From the cell containing the given text, extract its center point as (x, y) coordinate. 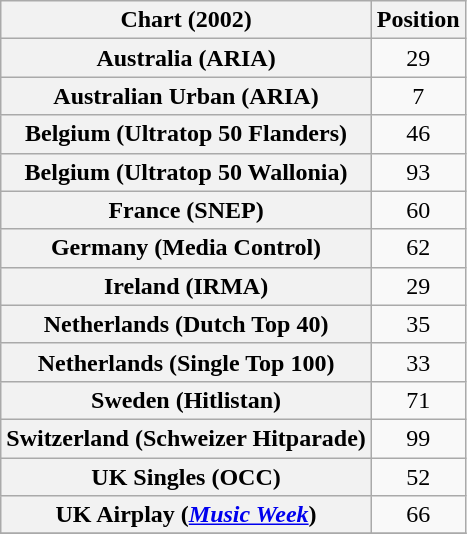
Belgium (Ultratop 50 Wallonia) (186, 172)
Australian Urban (ARIA) (186, 96)
France (SNEP) (186, 210)
71 (418, 400)
Netherlands (Single Top 100) (186, 362)
99 (418, 438)
33 (418, 362)
93 (418, 172)
Belgium (Ultratop 50 Flanders) (186, 134)
Germany (Media Control) (186, 248)
35 (418, 324)
60 (418, 210)
UK Airplay (Music Week) (186, 515)
66 (418, 515)
46 (418, 134)
62 (418, 248)
52 (418, 477)
UK Singles (OCC) (186, 477)
Chart (2002) (186, 20)
Netherlands (Dutch Top 40) (186, 324)
Position (418, 20)
Australia (ARIA) (186, 58)
Ireland (IRMA) (186, 286)
Switzerland (Schweizer Hitparade) (186, 438)
Sweden (Hitlistan) (186, 400)
7 (418, 96)
